Output the (X, Y) coordinate of the center of the cell containing the given text.  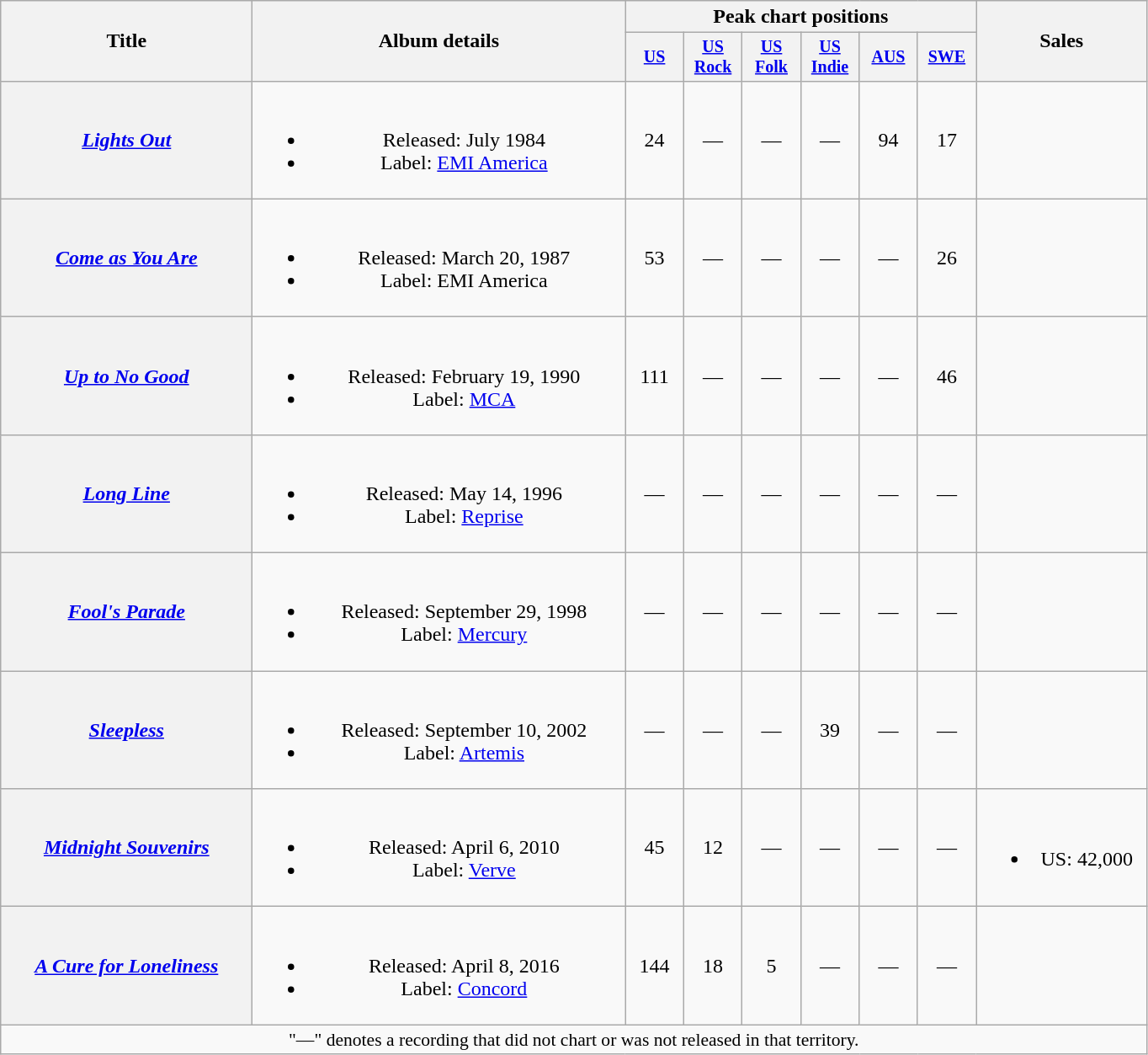
US: 42,000 (1062, 848)
Peak chart positions (801, 17)
12 (712, 848)
Sleepless (126, 730)
A Cure for Loneliness (126, 966)
SWE (946, 57)
94 (889, 140)
Released: May 14, 1996Label: Reprise (439, 493)
Midnight Souvenirs (126, 848)
AUS (889, 57)
Released: September 29, 1998Label: Mercury (439, 612)
Title (126, 41)
Released: February 19, 1990Label: MCA (439, 376)
111 (655, 376)
46 (946, 376)
39 (830, 730)
17 (946, 140)
Come as You Are (126, 258)
24 (655, 140)
Fool's Parade (126, 612)
Long Line (126, 493)
Released: March 20, 1987Label: EMI America (439, 258)
USIndie (830, 57)
Lights Out (126, 140)
18 (712, 966)
USRock (712, 57)
Released: July 1984Label: EMI America (439, 140)
53 (655, 258)
45 (655, 848)
144 (655, 966)
Album details (439, 41)
Released: September 10, 2002Label: Artemis (439, 730)
26 (946, 258)
"—" denotes a recording that did not chart or was not released in that territory. (574, 1040)
Up to No Good (126, 376)
US (655, 57)
Released: April 8, 2016Label: Concord (439, 966)
USFolk (771, 57)
Released: April 6, 2010Label: Verve (439, 848)
Sales (1062, 41)
5 (771, 966)
